Detect which cell encompasses the target text, then output its (x, y) center coordinate. 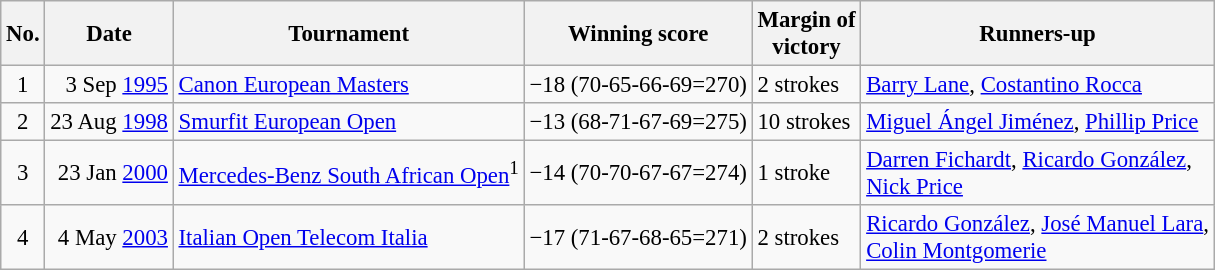
23 Jan 2000 (109, 174)
−18 (70-65-66-69=270) (638, 85)
No. (23, 34)
−14 (70-70-67-67=274) (638, 174)
1 (23, 85)
10 strokes (806, 122)
3 Sep 1995 (109, 85)
Ricardo González, José Manuel Lara, Colin Montgomerie (1038, 238)
4 May 2003 (109, 238)
3 (23, 174)
Winning score (638, 34)
Tournament (348, 34)
Miguel Ángel Jiménez, Phillip Price (1038, 122)
−13 (68-71-67-69=275) (638, 122)
Smurfit European Open (348, 122)
Runners-up (1038, 34)
1 stroke (806, 174)
2 (23, 122)
Canon European Masters (348, 85)
−17 (71-67-68-65=271) (638, 238)
Darren Fichardt, Ricardo González, Nick Price (1038, 174)
Date (109, 34)
Italian Open Telecom Italia (348, 238)
23 Aug 1998 (109, 122)
Margin ofvictory (806, 34)
4 (23, 238)
Barry Lane, Costantino Rocca (1038, 85)
Mercedes-Benz South African Open1 (348, 174)
